Determine the [X, Y] coordinate at the center of the cell enclosing the given text.  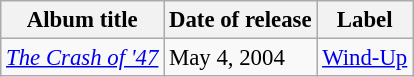
Label [365, 20]
The Crash of '47 [82, 58]
Wind-Up [365, 58]
Album title [82, 20]
Date of release [240, 20]
May 4, 2004 [240, 58]
